Locate the cell with the specified text and output its [X, Y] center coordinate. 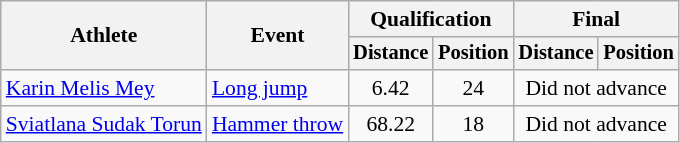
Athlete [104, 36]
68.22 [390, 124]
Final [596, 19]
Sviatlana Sudak Torun [104, 124]
18 [473, 124]
6.42 [390, 88]
24 [473, 88]
Hammer throw [278, 124]
Qualification [430, 19]
Long jump [278, 88]
Event [278, 36]
Karin Melis Mey [104, 88]
